From the cell containing the given text, extract its center point as (x, y) coordinate. 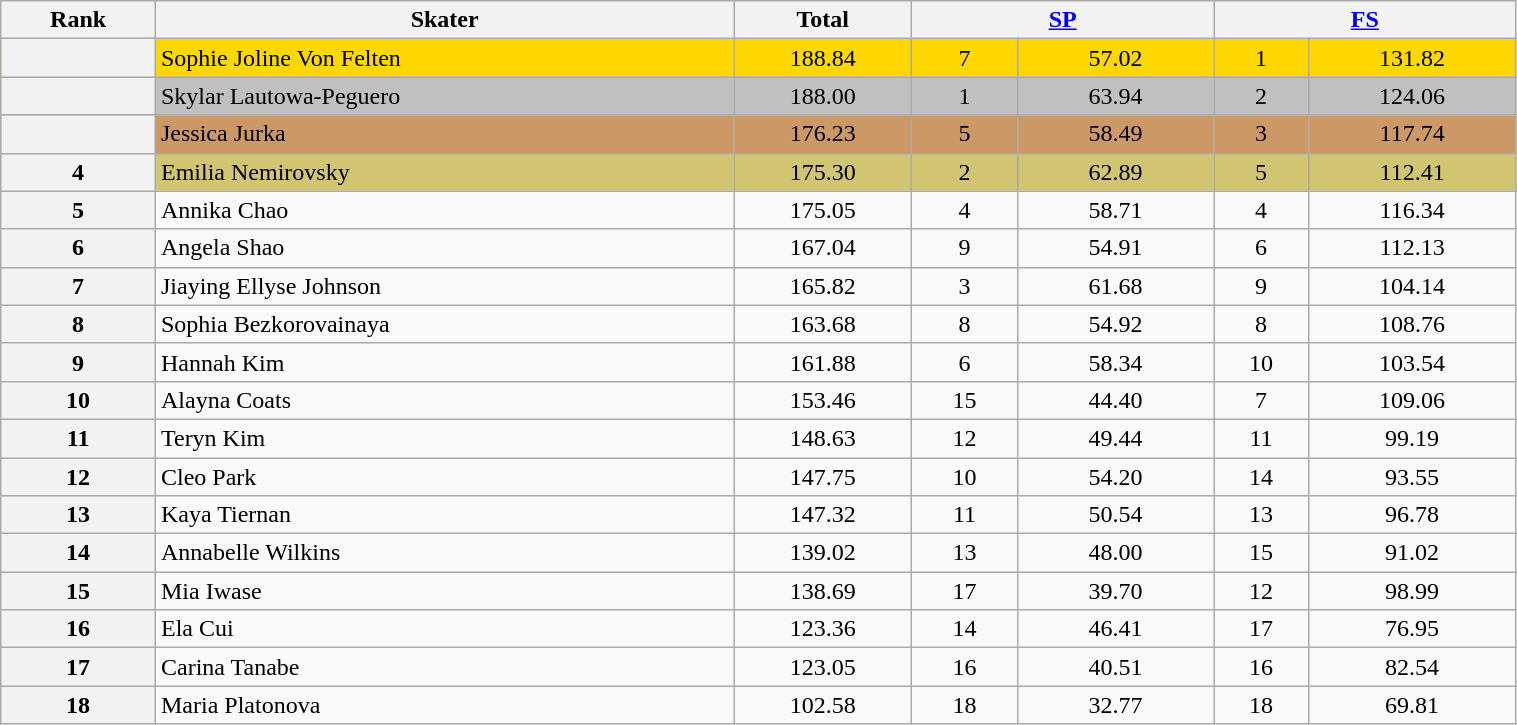
SP (1063, 20)
54.92 (1115, 324)
99.19 (1412, 438)
Cleo Park (444, 477)
Emilia Nemirovsky (444, 172)
82.54 (1412, 667)
Jessica Jurka (444, 134)
FS (1365, 20)
Hannah Kim (444, 362)
54.20 (1115, 477)
54.91 (1115, 248)
167.04 (823, 248)
58.71 (1115, 210)
163.68 (823, 324)
Kaya Tiernan (444, 515)
61.68 (1115, 286)
112.41 (1412, 172)
Sophia Bezkorovainaya (444, 324)
117.74 (1412, 134)
Carina Tanabe (444, 667)
161.88 (823, 362)
123.05 (823, 667)
176.23 (823, 134)
Mia Iwase (444, 591)
48.00 (1115, 553)
62.89 (1115, 172)
103.54 (1412, 362)
175.05 (823, 210)
102.58 (823, 705)
188.00 (823, 96)
Jiaying Ellyse Johnson (444, 286)
44.40 (1115, 400)
Rank (78, 20)
93.55 (1412, 477)
147.32 (823, 515)
49.44 (1115, 438)
116.34 (1412, 210)
40.51 (1115, 667)
131.82 (1412, 58)
Angela Shao (444, 248)
153.46 (823, 400)
165.82 (823, 286)
98.99 (1412, 591)
Total (823, 20)
188.84 (823, 58)
Ela Cui (444, 629)
Skylar Lautowa-Peguero (444, 96)
Maria Platonova (444, 705)
147.75 (823, 477)
91.02 (1412, 553)
104.14 (1412, 286)
69.81 (1412, 705)
63.94 (1115, 96)
Teryn Kim (444, 438)
Sophie Joline Von Felten (444, 58)
109.06 (1412, 400)
139.02 (823, 553)
57.02 (1115, 58)
58.34 (1115, 362)
46.41 (1115, 629)
96.78 (1412, 515)
Alayna Coats (444, 400)
123.36 (823, 629)
148.63 (823, 438)
58.49 (1115, 134)
Annabelle Wilkins (444, 553)
32.77 (1115, 705)
39.70 (1115, 591)
108.76 (1412, 324)
Skater (444, 20)
138.69 (823, 591)
124.06 (1412, 96)
76.95 (1412, 629)
50.54 (1115, 515)
Annika Chao (444, 210)
175.30 (823, 172)
112.13 (1412, 248)
